Locate the cell with the specified text and output its (x, y) center coordinate. 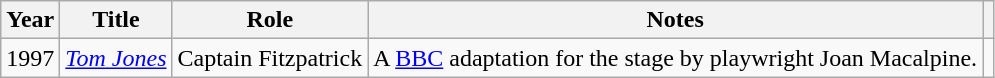
Role (270, 20)
A BBC adaptation for the stage by playwright Joan Macalpine. (676, 58)
Title (116, 20)
Tom Jones (116, 58)
Notes (676, 20)
Captain Fitzpatrick (270, 58)
1997 (30, 58)
Year (30, 20)
